Return [x, y] of the center of cell containing provided text 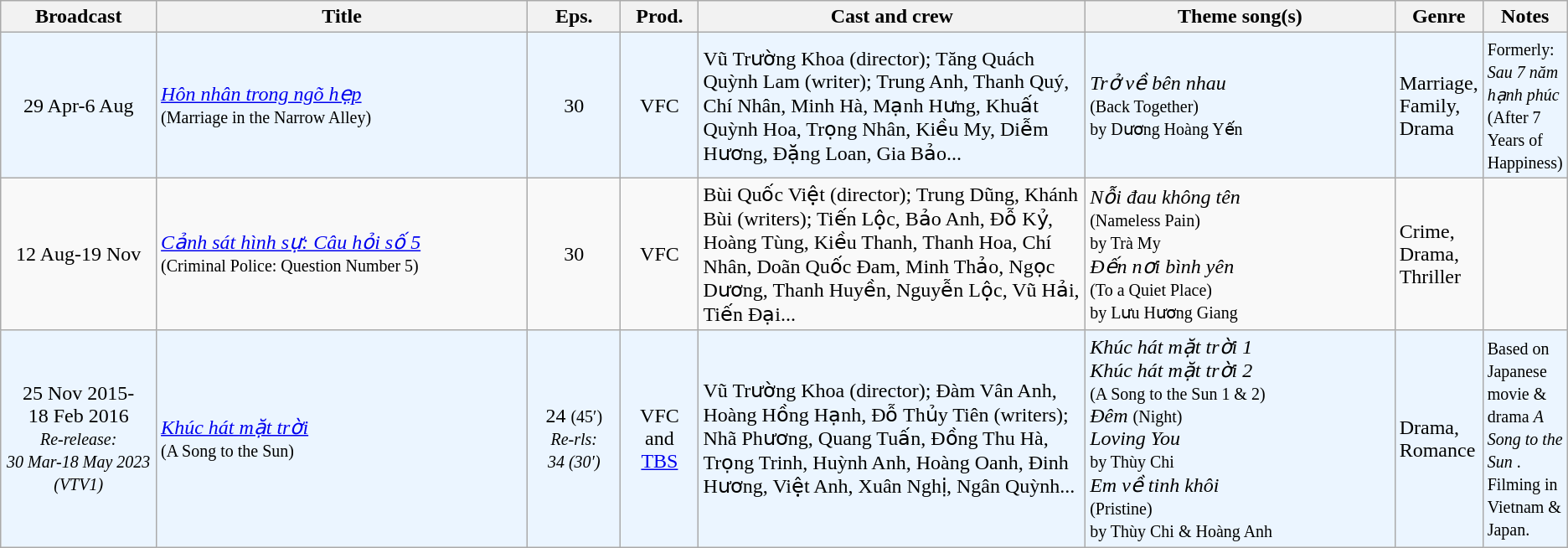
Based on Japanese movie & drama A Song to the Sun . Filming in Vietnam & Japan. [1524, 439]
24 (45′)Re-rls:34 (30′) [575, 439]
25 Nov 2015-18 Feb 2016Re-release:30 Mar-18 May 2023 (VTV1) [79, 439]
Title [342, 17]
Khúc hát mặt trời (A Song to the Sun) [342, 439]
Trở về bên nhau (Back Together)by Dương Hoàng Yến [1240, 106]
Hôn nhân trong ngõ hẹp (Marriage in the Narrow Alley) [342, 106]
29 Apr-6 Aug [79, 106]
Cảnh sát hình sự: Câu hỏi số 5 (Criminal Police: Question Number 5) [342, 254]
Crime, Drama, Thriller [1439, 254]
Cast and crew [892, 17]
Genre [1439, 17]
Khúc hát mặt trời 1Khúc hát mặt trời 2(A Song to the Sun 1 & 2)Đêm (Night)Loving Youby Thùy ChiEm về tinh khôi(Pristine)by Thùy Chi & Hoàng Anh [1240, 439]
Formerly: Sau 7 năm hạnh phúc (After 7 Years of Happiness) [1524, 106]
Drama, Romance [1439, 439]
VFC and TBS [660, 439]
12 Aug-19 Nov [79, 254]
Nỗi đau không tên (Nameless Pain)by Trà MyĐến nơi bình yên (To a Quiet Place)by Lưu Hương Giang [1240, 254]
Theme song(s) [1240, 17]
Broadcast [79, 17]
Notes [1524, 17]
Eps. [575, 17]
Marriage, Family, Drama [1439, 106]
Prod. [660, 17]
